Extract the (x, y) coordinate from the center of the cell holding the provided text.  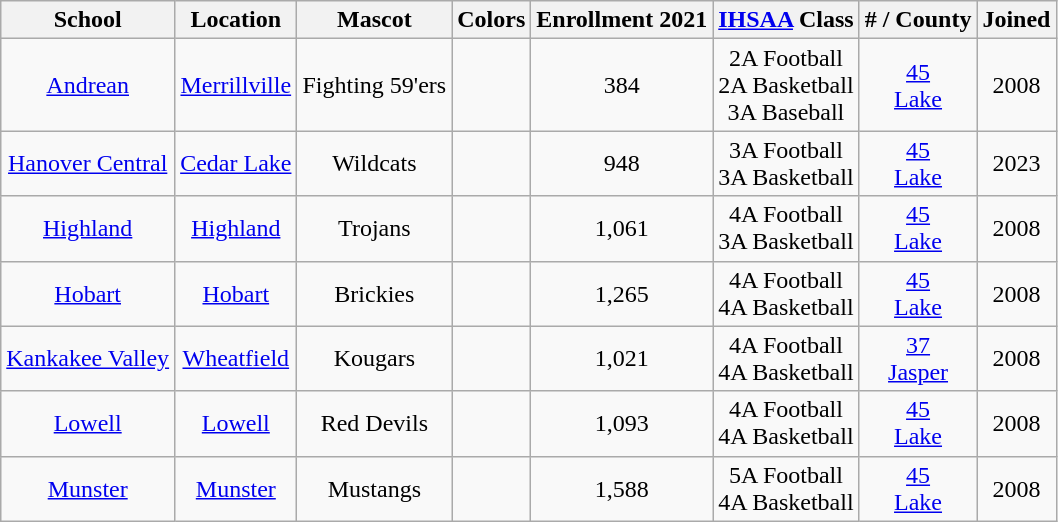
5A Football 4A Basketball (786, 488)
2A Football 2A Basketball 3A Baseball (786, 85)
Cedar Lake (236, 164)
Location (236, 20)
4A Football 3A Basketball (786, 228)
Wildcats (374, 164)
IHSAA Class (786, 20)
Red Devils (374, 424)
1,265 (622, 294)
2023 (1016, 164)
1,588 (622, 488)
Mascot (374, 20)
Kankakee Valley (88, 358)
School (88, 20)
Merrillville (236, 85)
1,021 (622, 358)
948 (622, 164)
3A Football 3A Basketball (786, 164)
Kougars (374, 358)
Colors (492, 20)
1,061 (622, 228)
# / County (918, 20)
1,093 (622, 424)
Andrean (88, 85)
Fighting 59'ers (374, 85)
384 (622, 85)
Wheatfield (236, 358)
37 Jasper (918, 358)
Joined (1016, 20)
Trojans (374, 228)
Brickies (374, 294)
Mustangs (374, 488)
Enrollment 2021 (622, 20)
Hanover Central (88, 164)
